Scan for the cell matching the given text and deliver its [x, y] coordinate at center. 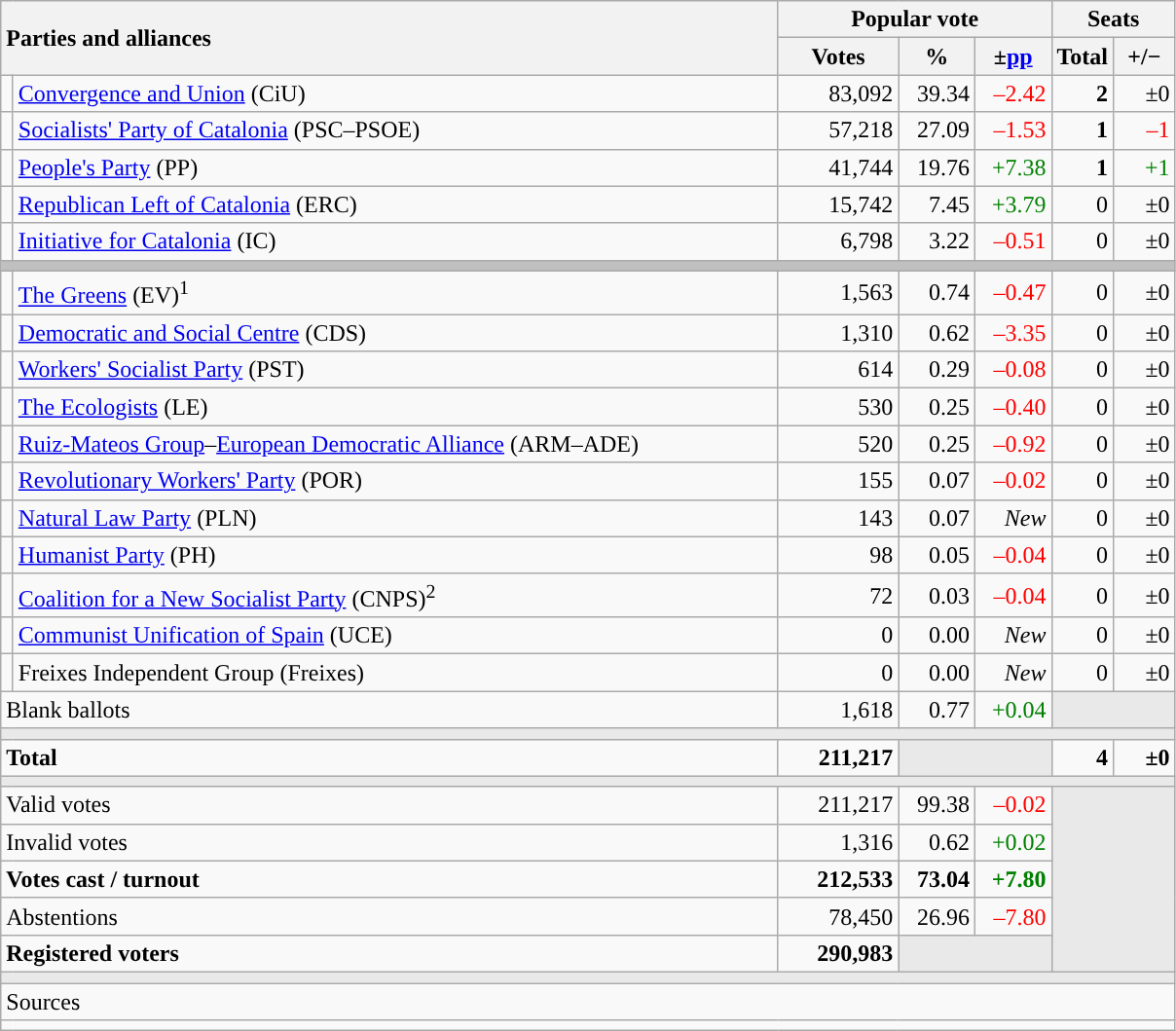
–0.08 [1012, 370]
Blank ballots [389, 710]
73.04 [937, 879]
Communist Unification of Spain (UCE) [395, 636]
Seats [1114, 19]
0.77 [937, 710]
Abstentions [389, 916]
Initiative for Catalonia (IC) [395, 241]
–0.92 [1012, 444]
4 [1083, 757]
–2.42 [1012, 93]
19.76 [937, 167]
–1 [1145, 130]
39.34 [937, 93]
Invalid votes [389, 842]
The Greens (EV)1 [395, 292]
Socialists' Party of Catalonia (PSC–PSOE) [395, 130]
155 [838, 481]
83,092 [838, 93]
98 [838, 555]
Democratic and Social Centre (CDS) [395, 333]
0.74 [937, 292]
+0.02 [1012, 842]
Parties and alliances [389, 38]
Popular vote [915, 19]
614 [838, 370]
0.29 [937, 370]
1,618 [838, 710]
+/− [1145, 56]
Convergence and Union (CiU) [395, 93]
–0.40 [1012, 407]
0.05 [937, 555]
+1 [1145, 167]
530 [838, 407]
+0.04 [1012, 710]
1,316 [838, 842]
26.96 [937, 916]
–1.53 [1012, 130]
2 [1083, 93]
Natural Law Party (PLN) [395, 518]
72 [838, 596]
212,533 [838, 879]
Valid votes [389, 805]
290,983 [838, 953]
The Ecologists (LE) [395, 407]
–7.80 [1012, 916]
Revolutionary Workers' Party (POR) [395, 481]
People's Party (PP) [395, 167]
99.38 [937, 805]
6,798 [838, 241]
Freixes Independent Group (Freixes) [395, 673]
–3.35 [1012, 333]
3.22 [937, 241]
Republican Left of Catalonia (ERC) [395, 204]
7.45 [937, 204]
27.09 [937, 130]
78,450 [838, 916]
0.03 [937, 596]
520 [838, 444]
57,218 [838, 130]
Votes [838, 56]
1,310 [838, 333]
143 [838, 518]
Ruiz-Mateos Group–European Democratic Alliance (ARM–ADE) [395, 444]
Humanist Party (PH) [395, 555]
±pp [1012, 56]
+3.79 [1012, 204]
+7.80 [1012, 879]
–0.51 [1012, 241]
Workers' Socialist Party (PST) [395, 370]
Coalition for a New Socialist Party (CNPS)2 [395, 596]
1,563 [838, 292]
Sources [588, 1002]
+7.38 [1012, 167]
Registered voters [389, 953]
15,742 [838, 204]
41,744 [838, 167]
% [937, 56]
Votes cast / turnout [389, 879]
–0.47 [1012, 292]
